Return the (X, Y) coordinate for the center point of the cell that contains the specified text.  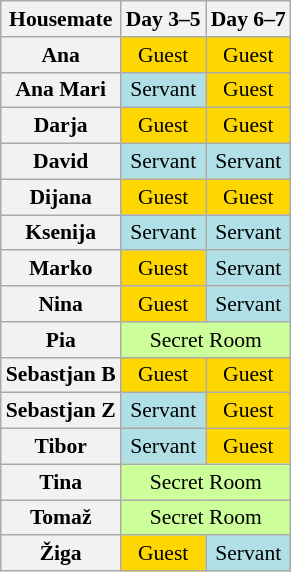
Tibor (61, 447)
Housemate (61, 19)
Nina (61, 304)
Sebastjan Z (61, 411)
Tomaž (61, 518)
David (61, 162)
Dijana (61, 197)
Darja (61, 126)
Ksenija (61, 233)
Pia (61, 340)
Tina (61, 482)
Ana Mari (61, 90)
Žiga (61, 554)
Day 3–5 (164, 19)
Sebastjan B (61, 375)
Ana (61, 55)
Day 6–7 (248, 19)
Marko (61, 269)
